Extract the [X, Y] coordinate from the center of the cell holding the provided text.  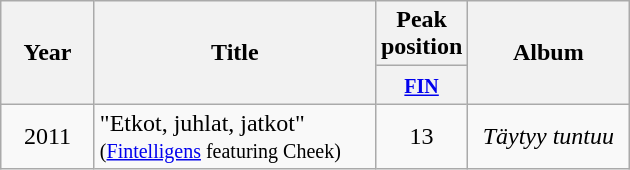
Peak position [421, 34]
Album [548, 52]
FIN [421, 85]
"Etkot, juhlat, jatkot" (Fintelligens featuring Cheek) [234, 136]
2011 [48, 136]
Täytyy tuntuu [548, 136]
Title [234, 52]
Year [48, 52]
13 [421, 136]
